For the text-containing cell, return its midpoint in (x, y) coordinate format. 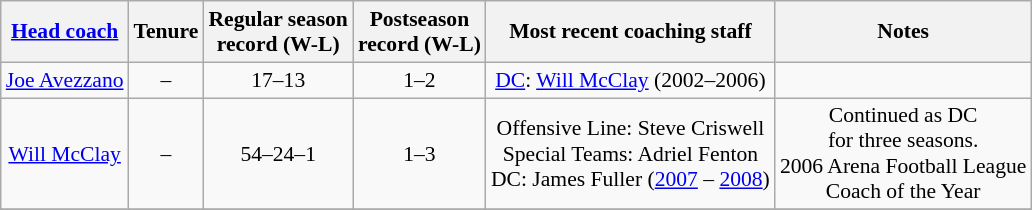
Notes (903, 32)
1–2 (420, 80)
DC: Will McClay (2002–2006) (630, 80)
54–24–1 (278, 154)
Head coach (65, 32)
Will McClay (65, 154)
Regular seasonrecord (W-L) (278, 32)
1–3 (420, 154)
Most recent coaching staff (630, 32)
Continued as DCfor three seasons.2006 Arena Football LeagueCoach of the Year (903, 154)
Postseasonrecord (W-L) (420, 32)
17–13 (278, 80)
Tenure (166, 32)
Offensive Line: Steve CriswellSpecial Teams: Adriel FentonDC: James Fuller (2007 – 2008) (630, 154)
Joe Avezzano (65, 80)
